Scan for the cell matching the given text and deliver its [X, Y] coordinate at center. 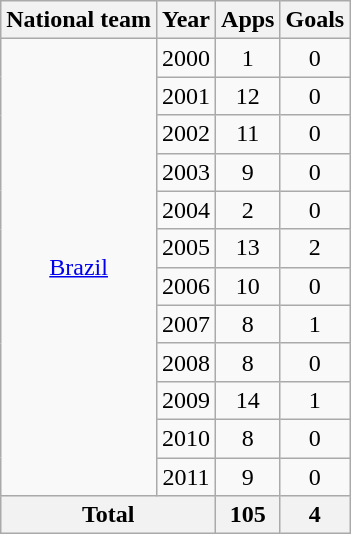
2007 [186, 324]
12 [248, 96]
2008 [186, 362]
2010 [186, 438]
105 [248, 515]
2009 [186, 400]
Brazil [79, 268]
2006 [186, 286]
2003 [186, 172]
14 [248, 400]
Total [108, 515]
2001 [186, 96]
Year [186, 20]
2004 [186, 210]
Goals [315, 20]
2005 [186, 248]
4 [315, 515]
National team [79, 20]
2011 [186, 477]
2002 [186, 134]
13 [248, 248]
Apps [248, 20]
10 [248, 286]
11 [248, 134]
2000 [186, 58]
